For the text-containing cell, return its midpoint in [X, Y] coordinate format. 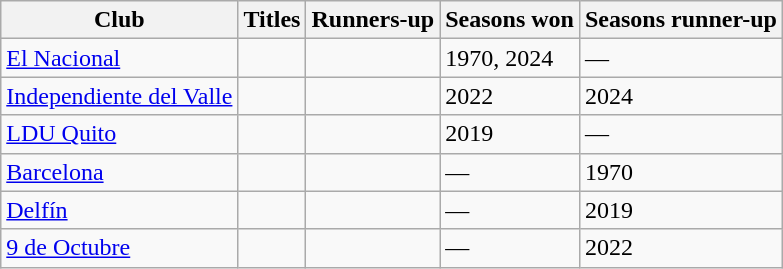
El Nacional [120, 58]
1970 [680, 172]
1970, 2024 [510, 58]
Seasons runner-up [680, 20]
LDU Quito [120, 134]
Titles [272, 20]
Delfín [120, 210]
Barcelona [120, 172]
Club [120, 20]
Seasons won [510, 20]
Runners-up [373, 20]
2024 [680, 96]
Independiente del Valle [120, 96]
9 de Octubre [120, 248]
